Pinpoint the cell where the given text exists, returning its [x, y] midpoint coordinate. 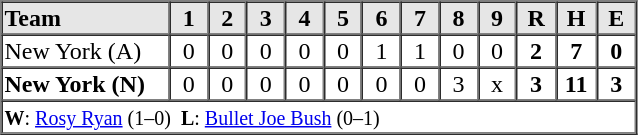
New York (N) [86, 84]
R [536, 18]
4 [304, 18]
New York (A) [86, 50]
E [616, 18]
Team [86, 18]
H [576, 18]
W: Rosy Ryan (1–0) L: Bullet Joe Bush (0–1) [319, 116]
8 [458, 18]
9 [498, 18]
11 [576, 84]
6 [382, 18]
x [498, 84]
5 [344, 18]
